Return [X, Y] of the center of cell containing provided text 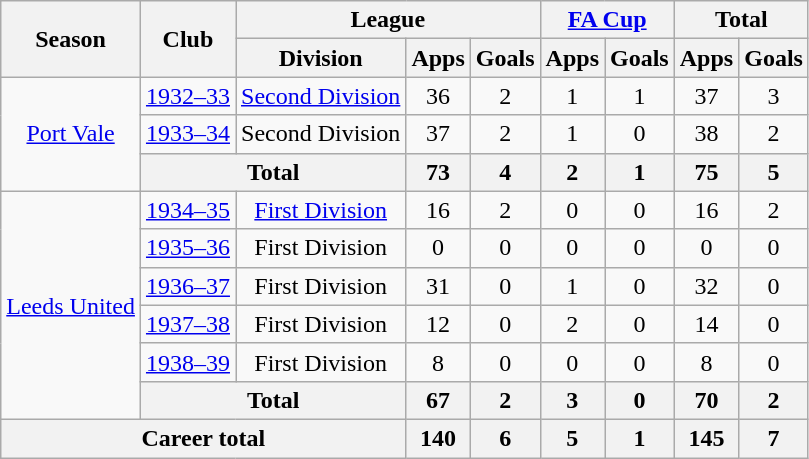
73 [438, 172]
1935–36 [188, 248]
Leeds United [71, 305]
1938–39 [188, 362]
1934–35 [188, 210]
Career total [204, 438]
Division [321, 58]
1937–38 [188, 324]
6 [505, 438]
38 [706, 134]
14 [706, 324]
31 [438, 286]
1933–34 [188, 134]
7 [774, 438]
Port Vale [71, 134]
32 [706, 286]
Club [188, 39]
140 [438, 438]
145 [706, 438]
67 [438, 400]
4 [505, 172]
1936–37 [188, 286]
FA Cup [607, 20]
12 [438, 324]
1932–33 [188, 96]
36 [438, 96]
75 [706, 172]
League [388, 20]
70 [706, 400]
Season [71, 39]
